Output the (X, Y) coordinate of the center of the cell containing the given text.  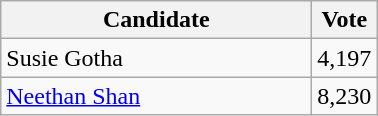
4,197 (344, 58)
Susie Gotha (156, 58)
Vote (344, 20)
Neethan Shan (156, 96)
8,230 (344, 96)
Candidate (156, 20)
